Return the (X, Y) coordinate for the center point of the cell that contains the specified text.  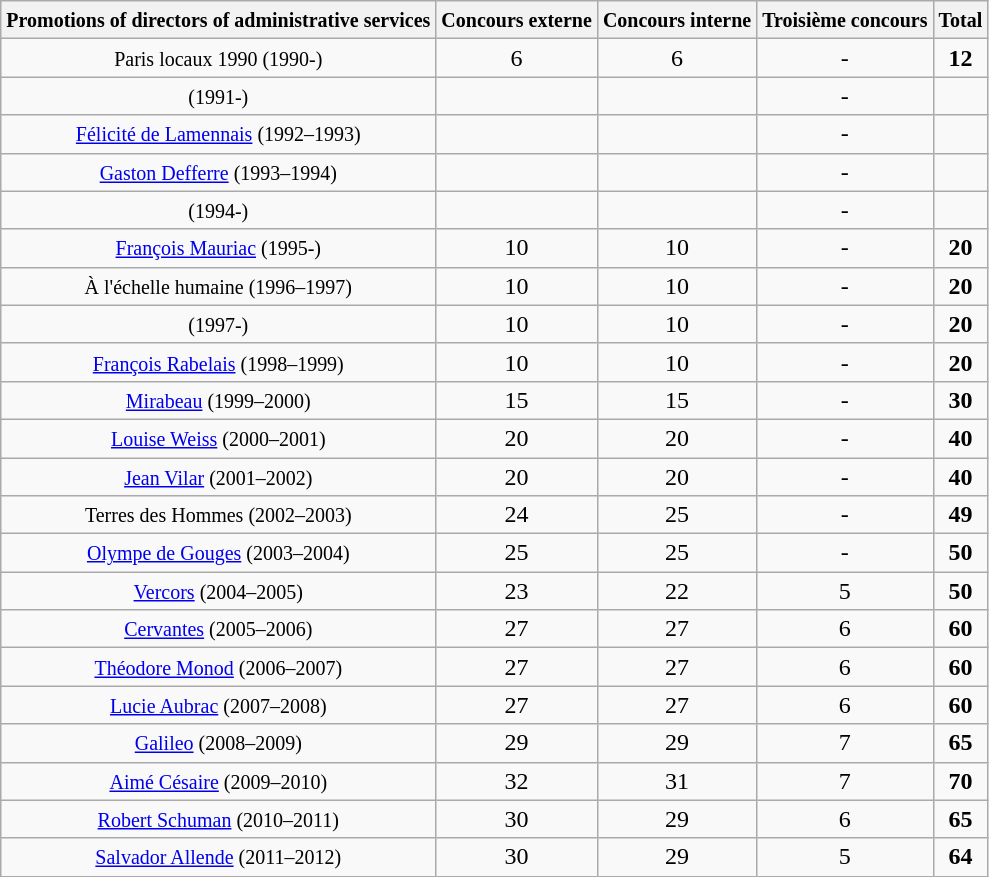
70 (960, 781)
Paris locaux 1990 (1990-) (218, 58)
François Rabelais (1998–1999) (218, 362)
Gaston Defferre (1993–1994) (218, 172)
(1994-) (218, 210)
(1991-) (218, 96)
Cervantes (2005–2006) (218, 629)
Promotions of directors of administrative services (218, 20)
12 (960, 58)
Total (960, 20)
Troisième concours (845, 20)
Galileo (2008–2009) (218, 743)
Jean Vilar (2001–2002) (218, 477)
32 (517, 781)
Robert Schuman (2010–2011) (218, 819)
Olympe de Gouges (2003–2004) (218, 553)
Aimé Césaire (2009–2010) (218, 781)
Concours interne (676, 20)
24 (517, 515)
64 (960, 857)
Terres des Hommes (2002–2003) (218, 515)
22 (676, 591)
Louise Weiss (2000–2001) (218, 438)
Mirabeau (1999–2000) (218, 400)
Salvador Allende (2011–2012) (218, 857)
François Mauriac (1995-) (218, 248)
Lucie Aubrac (2007–2008) (218, 705)
(1997-) (218, 324)
Concours externe (517, 20)
À l'échelle humaine (1996–1997) (218, 286)
Théodore Monod (2006–2007) (218, 667)
23 (517, 591)
Vercors (2004–2005) (218, 591)
49 (960, 515)
Félicité de Lamennais (1992–1993) (218, 134)
31 (676, 781)
